Identify which cell holds the provided text, then report its (x, y) central coordinate. 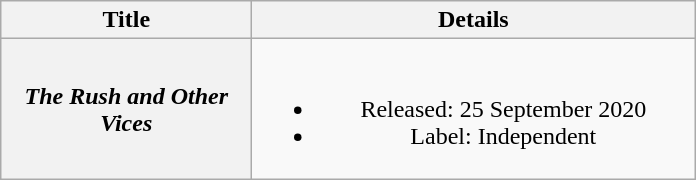
The Rush and Other Vices (126, 109)
Released: 25 September 2020Label: Independent (474, 109)
Title (126, 20)
Details (474, 20)
